Pinpoint the cell where the given text exists, returning its (X, Y) midpoint coordinate. 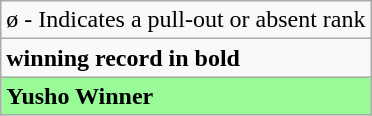
winning record in bold (186, 58)
ø - Indicates a pull-out or absent rank (186, 20)
Yusho Winner (186, 96)
